Return (x, y) of the center of cell containing provided text 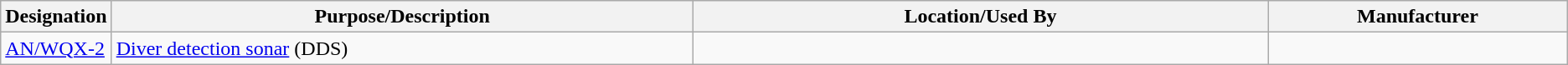
Manufacturer (1418, 17)
Location/Used By (980, 17)
Designation (56, 17)
AN/WQX-2 (56, 48)
Diver detection sonar (DDS) (402, 48)
Purpose/Description (402, 17)
